Capture the cell that displays the provided text and extract its (X, Y) central coordinate. 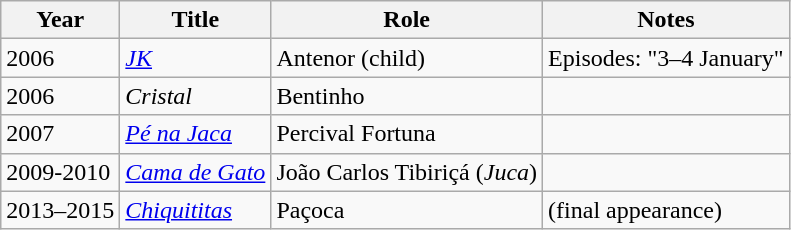
Title (196, 20)
2009-2010 (60, 172)
Cama de Gato (196, 172)
2007 (60, 134)
Year (60, 20)
João Carlos Tibiriçá (Juca) (407, 172)
Pé na Jaca (196, 134)
Paçoca (407, 210)
2013–2015 (60, 210)
Episodes: "3–4 January" (666, 58)
Role (407, 20)
JK (196, 58)
Cristal (196, 96)
Percival Fortuna (407, 134)
(final appearance) (666, 210)
Notes (666, 20)
Chiquititas (196, 210)
Antenor (child) (407, 58)
Bentinho (407, 96)
